Identify which cell holds the provided text, then report its (x, y) central coordinate. 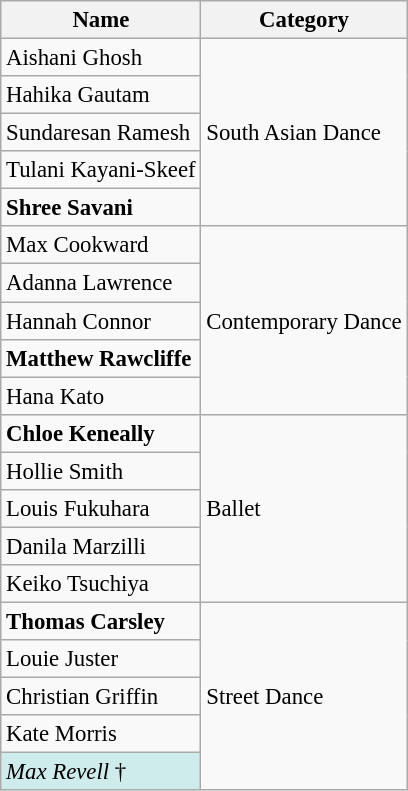
Louis Fukuhara (101, 509)
Tulani Kayani-Skeef (101, 170)
Name (101, 20)
Contemporary Dance (304, 320)
Ballet (304, 508)
Hannah Connor (101, 321)
Hollie Smith (101, 471)
Christian Griffin (101, 697)
Danila Marzilli (101, 546)
Aishani Ghosh (101, 58)
Max Revell † (101, 772)
Louie Juster (101, 659)
South Asian Dance (304, 133)
Adanna Lawrence (101, 283)
Shree Savani (101, 208)
Matthew Rawcliffe (101, 358)
Hahika Gautam (101, 95)
Max Cookward (101, 245)
Keiko Tsuchiya (101, 584)
Hana Kato (101, 396)
Kate Morris (101, 734)
Category (304, 20)
Chloe Keneally (101, 433)
Street Dance (304, 696)
Thomas Carsley (101, 621)
Sundaresan Ramesh (101, 133)
